Output the (x, y) coordinate of the center of the cell containing the given text.  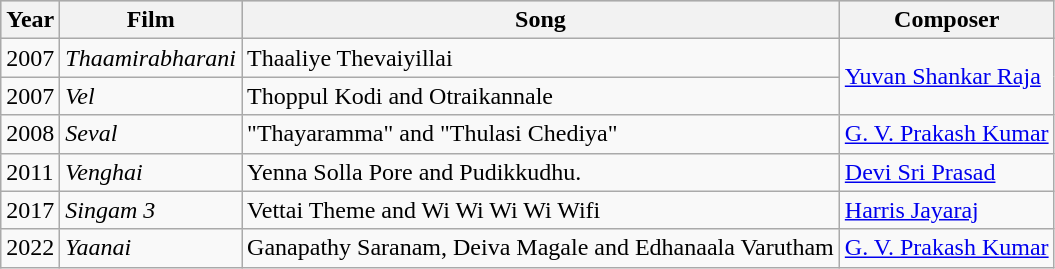
Yuvan Shankar Raja (946, 77)
Devi Sri Prasad (946, 172)
2008 (30, 134)
Singam 3 (151, 210)
Film (151, 20)
"Thayaramma" and "Thulasi Chediya" (541, 134)
2017 (30, 210)
Composer (946, 20)
Thoppul Kodi and Otraikannale (541, 96)
Venghai (151, 172)
Harris Jayaraj (946, 210)
Yenna Solla Pore and Pudikkudhu. (541, 172)
Seval (151, 134)
Thaaliye Thevaiyillai (541, 58)
Vel (151, 96)
2022 (30, 248)
2011 (30, 172)
Vettai Theme and Wi Wi Wi Wi Wifi (541, 210)
Yaanai (151, 248)
Ganapathy Saranam, Deiva Magale and Edhanaala Varutham (541, 248)
Thaamirabharani (151, 58)
Year (30, 20)
Song (541, 20)
